Find where the given text appears and provide that cell's center as [x, y] coordinate. 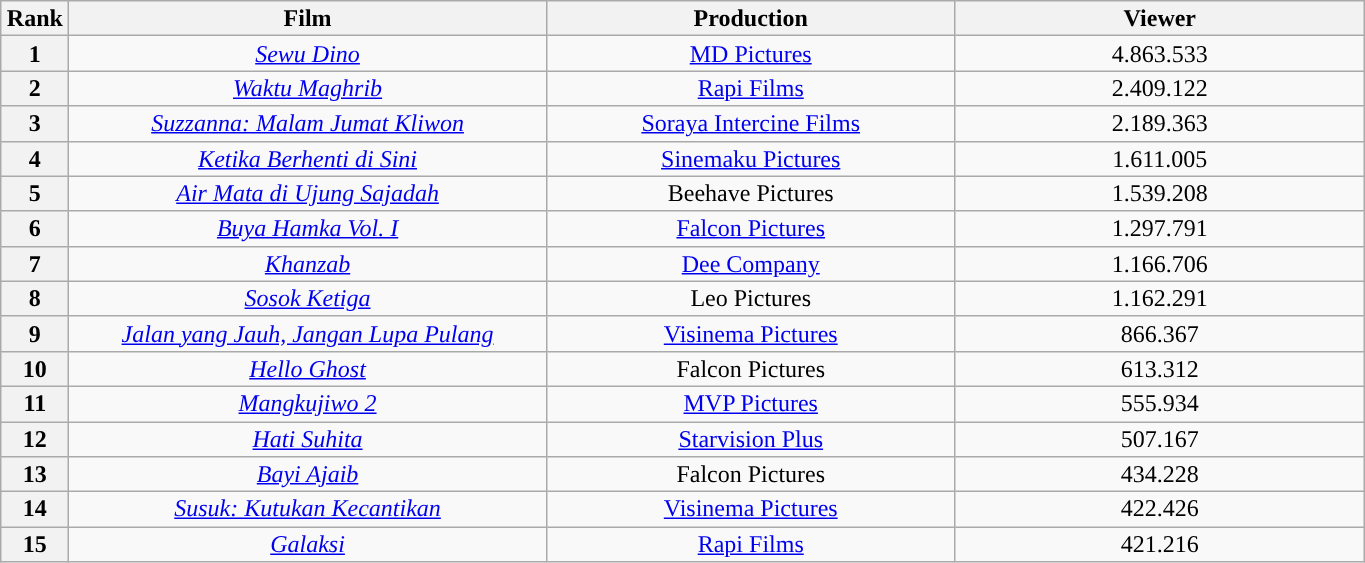
Suzzanna: Malam Jumat Kliwon [308, 124]
9 [35, 334]
8 [35, 298]
6 [35, 228]
1.297.791 [1160, 228]
555.934 [1160, 404]
Sewu Dino [308, 54]
1 [35, 54]
2.409.122 [1160, 88]
1.166.706 [1160, 264]
2.189.363 [1160, 124]
Jalan yang Jauh, Jangan Lupa Pulang [308, 334]
Buya Hamka Vol. I [308, 228]
10 [35, 368]
12 [35, 440]
Sinemaku Pictures [750, 158]
434.228 [1160, 474]
Khanzab [308, 264]
15 [35, 544]
Beehave Pictures [750, 194]
Starvision Plus [750, 440]
Ketika Berhenti di Sini [308, 158]
Production [750, 18]
Hati Suhita [308, 440]
Galaksi [308, 544]
Mangkujiwo 2 [308, 404]
2 [35, 88]
866.367 [1160, 334]
1.611.005 [1160, 158]
MVP Pictures [750, 404]
5 [35, 194]
MD Pictures [750, 54]
Soraya Intercine Films [750, 124]
Air Mata di Ujung Sajadah [308, 194]
613.312 [1160, 368]
Waktu Maghrib [308, 88]
Hello Ghost [308, 368]
4 [35, 158]
422.426 [1160, 510]
7 [35, 264]
421.216 [1160, 544]
Sosok Ketiga [308, 298]
14 [35, 510]
Viewer [1160, 18]
Susuk: Kutukan Kecantikan [308, 510]
Bayi Ajaib [308, 474]
Dee Company [750, 264]
3 [35, 124]
1.162.291 [1160, 298]
1.539.208 [1160, 194]
Film [308, 18]
Leo Pictures [750, 298]
Rank [35, 18]
11 [35, 404]
13 [35, 474]
507.167 [1160, 440]
4.863.533 [1160, 54]
